Scan for the cell matching the given text and deliver its (X, Y) coordinate at center. 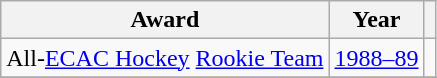
1988–89 (376, 58)
All-ECAC Hockey Rookie Team (165, 58)
Award (165, 20)
Year (376, 20)
